Detect which cell encompasses the target text, then output its (x, y) center coordinate. 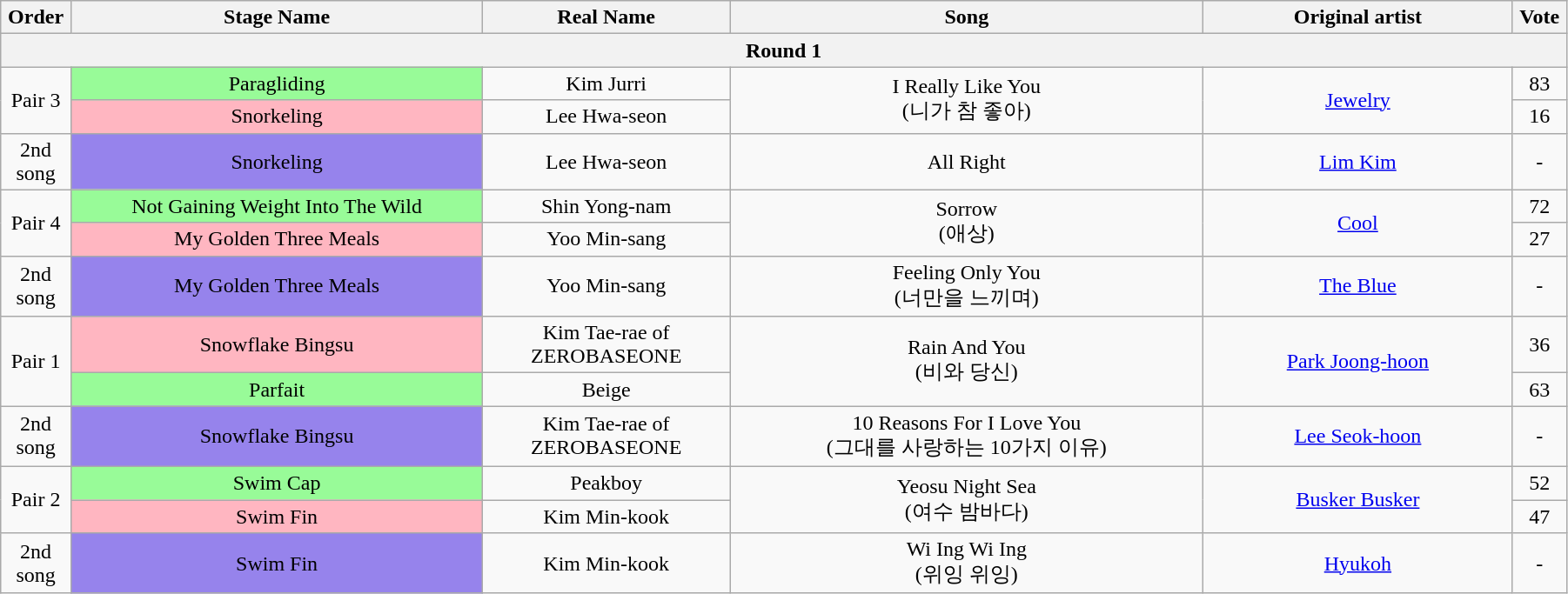
Pair 2 (37, 499)
Real Name (606, 17)
Busker Busker (1357, 499)
10 Reasons For I Love You(그대를 사랑하는 10가지 이유) (967, 437)
16 (1540, 117)
Lim Kim (1357, 162)
Pair 4 (37, 223)
Pair 3 (37, 100)
72 (1540, 206)
Stage Name (277, 17)
52 (1540, 483)
Swim Cap (277, 483)
Kim Jurri (606, 83)
27 (1540, 239)
Peakboy (606, 483)
83 (1540, 83)
Paragliding (277, 83)
Song (967, 17)
Pair 1 (37, 362)
All Right (967, 162)
47 (1540, 516)
Feeling Only You(너만을 느끼며) (967, 286)
Round 1 (784, 50)
Yeosu Night Sea(여수 밤바다) (967, 499)
Not Gaining Weight Into The Wild (277, 206)
Shin Yong-nam (606, 206)
I Really Like You(니가 참 좋아) (967, 100)
Sorrow(애상) (967, 223)
Order (37, 17)
Rain And You(비와 당신) (967, 362)
Original artist (1357, 17)
Wi Ing Wi Ing(위잉 위잉) (967, 564)
36 (1540, 344)
Parfait (277, 390)
Beige (606, 390)
Lee Seok-hoon (1357, 437)
Hyukoh (1357, 564)
Park Joong-hoon (1357, 362)
63 (1540, 390)
Cool (1357, 223)
Jewelry (1357, 100)
Vote (1540, 17)
The Blue (1357, 286)
